For the text-containing cell, return its midpoint in [x, y] coordinate format. 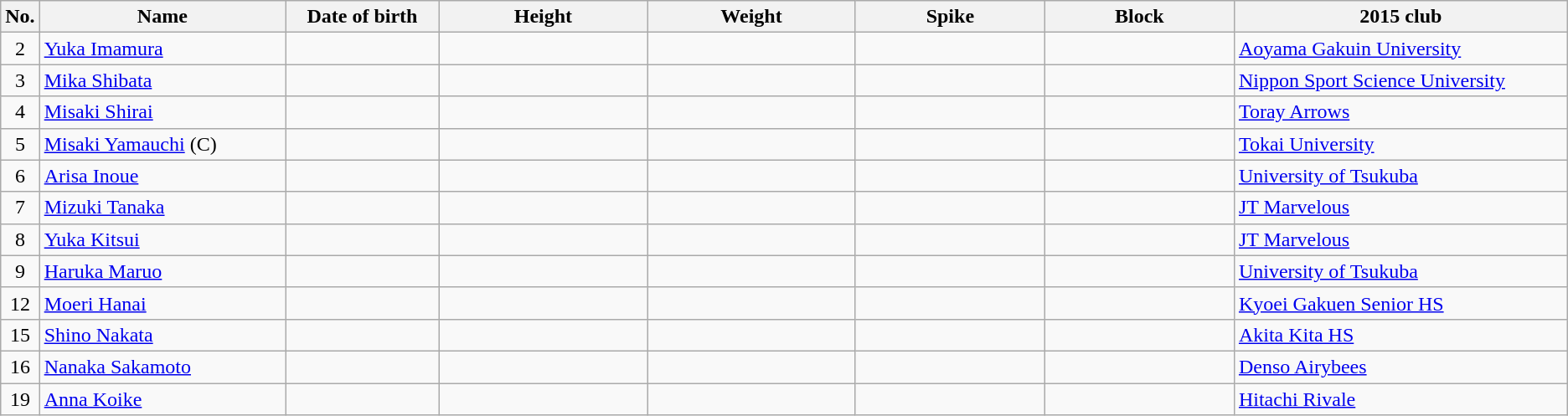
4 [20, 112]
Date of birth [363, 17]
Spike [950, 17]
Mika Shibata [162, 80]
Name [162, 17]
Weight [752, 17]
Tokai University [1400, 144]
7 [20, 208]
9 [20, 271]
Toray Arrows [1400, 112]
Mizuki Tanaka [162, 208]
15 [20, 335]
5 [20, 144]
12 [20, 303]
2 [20, 49]
Yuka Imamura [162, 49]
Nanaka Sakamoto [162, 367]
19 [20, 399]
Denso Airybees [1400, 367]
Moeri Hanai [162, 303]
6 [20, 176]
8 [20, 239]
Block [1139, 17]
Aoyama Gakuin University [1400, 49]
Hitachi Rivale [1400, 399]
2015 club [1400, 17]
No. [20, 17]
Kyoei Gakuen Senior HS [1400, 303]
Haruka Maruo [162, 271]
Yuka Kitsui [162, 239]
Shino Nakata [162, 335]
Anna Koike [162, 399]
3 [20, 80]
Height [543, 17]
Arisa Inoue [162, 176]
16 [20, 367]
Nippon Sport Science University [1400, 80]
Akita Kita HS [1400, 335]
Misaki Yamauchi (C) [162, 144]
Misaki Shirai [162, 112]
